Return (x, y) of the center of cell containing provided text 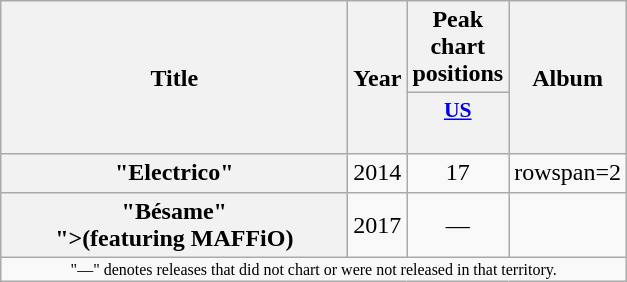
Album (568, 78)
rowspan=2 (568, 173)
Title (174, 78)
Peak chart positions (458, 47)
2017 (378, 224)
Year (378, 78)
17 (458, 173)
— (458, 224)
"Electrico" (174, 173)
US (458, 124)
"Bésame"">(featuring MAFFiO) (174, 224)
2014 (378, 173)
"—" denotes releases that did not chart or were not released in that territory. (314, 269)
